Search for the cell housing the specified text and yield its (X, Y) center coordinate. 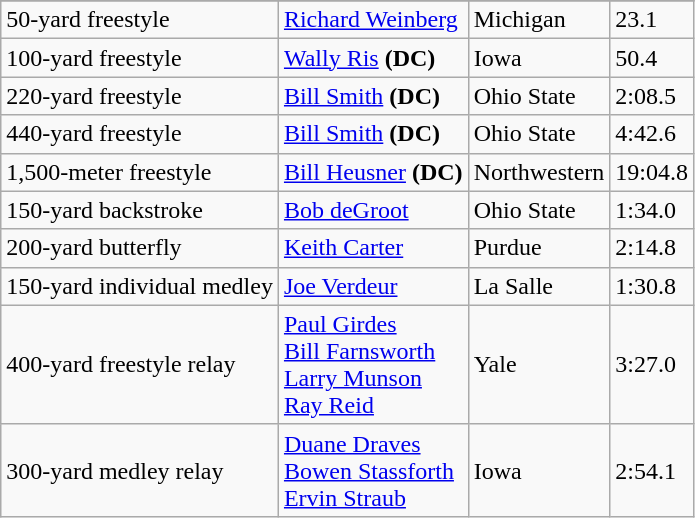
4:42.6 (652, 134)
300-yard medley relay (140, 470)
1,500-meter freestyle (140, 172)
400-yard freestyle relay (140, 364)
Richard Weinberg (373, 20)
19:04.8 (652, 172)
Joe Verdeur (373, 286)
Bill Heusner (DC) (373, 172)
Michigan (539, 20)
200-yard butterfly (140, 248)
Yale (539, 364)
La Salle (539, 286)
150-yard individual medley (140, 286)
220-yard freestyle (140, 96)
50-yard freestyle (140, 20)
Keith Carter (373, 248)
Northwestern (539, 172)
2:08.5 (652, 96)
100-yard freestyle (140, 58)
Wally Ris (DC) (373, 58)
1:34.0 (652, 210)
2:14.8 (652, 248)
3:27.0 (652, 364)
440-yard freestyle (140, 134)
50.4 (652, 58)
Paul GirdesBill FarnsworthLarry MunsonRay Reid (373, 364)
Duane DravesBowen StassforthErvin Straub (373, 470)
Bob deGroot (373, 210)
2:54.1 (652, 470)
Purdue (539, 248)
23.1 (652, 20)
1:30.8 (652, 286)
150-yard backstroke (140, 210)
